Pinpoint the cell where the given text exists, returning its [x, y] midpoint coordinate. 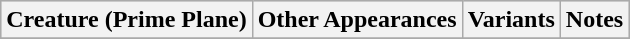
Notes [594, 20]
Creature (Prime Plane) [126, 20]
Other Appearances [357, 20]
Variants [511, 20]
